Return [X, Y] of the center of cell containing provided text 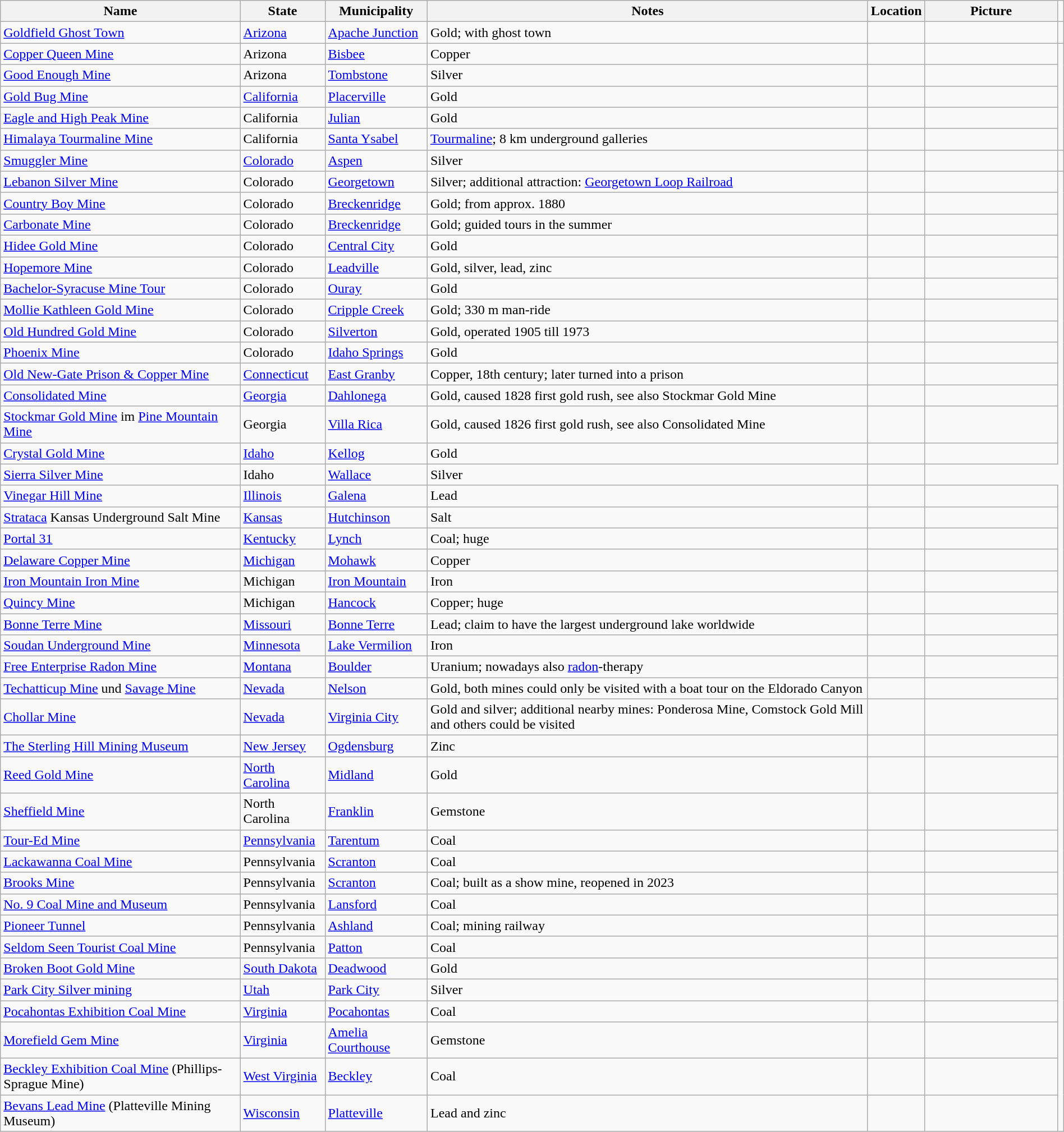
Aspen [376, 160]
Tarentum [376, 840]
Copper, 18th century; later turned into a prison [648, 374]
Wisconsin [283, 1113]
Zinc [648, 746]
Coal; mining railway [648, 926]
Consolidated Mine [120, 395]
Lake Vermilion [376, 646]
Old Hundred Gold Mine [120, 332]
South Dakota [283, 968]
Techatticup Mine und Savage Mine [120, 688]
Soudan Underground Mine [120, 646]
Bonne Terre [376, 624]
Bonne Terre Mine [120, 624]
Copper Queen Mine [120, 54]
Seldom Seen Tourist Coal Mine [120, 947]
Beckley [376, 1077]
Pioneer Tunnel [120, 926]
Idaho Springs [376, 353]
Amelia Courthouse [376, 1040]
Virginia City [376, 717]
Lead [648, 496]
Copper; huge [648, 602]
West Virginia [283, 1077]
Stockmar Gold Mine im Pine Mountain Mine [120, 424]
Morefield Gem Mine [120, 1040]
Tombstone [376, 75]
Free Enterprise Radon Mine [120, 667]
Illinois [283, 496]
Utah [283, 990]
Patton [376, 947]
Broken Boot Gold Mine [120, 968]
Ashland [376, 926]
Bisbee [376, 54]
Apache Junction [376, 33]
Notes [648, 11]
Montana [283, 667]
Hidee Gold Mine [120, 246]
Eagle and High Peak Mine [120, 118]
Phoenix Mine [120, 353]
Location [896, 11]
Central City [376, 246]
Uranium; nowadays also radon-therapy [648, 667]
Silver; additional attraction: Georgetown Loop Railroad [648, 182]
Himalaya Tourmaline Mine [120, 139]
Picture [991, 11]
Gold; from approx. 1880 [648, 203]
Old New-Gate Prison & Copper Mine [120, 374]
Lead; claim to have the largest underground lake worldwide [648, 624]
Wallace [376, 475]
Sheffield Mine [120, 811]
Pocahontas Exhibition Coal Mine [120, 1011]
Villa Rica [376, 424]
No. 9 Coal Mine and Museum [120, 904]
Goldfield Ghost Town [120, 33]
Galena [376, 496]
Hancock [376, 602]
Hutchinson [376, 517]
Iron Mountain [376, 581]
Portal 31 [120, 539]
Missouri [283, 624]
Platteville [376, 1113]
Leadville [376, 268]
Santa Ysabel [376, 139]
Franklin [376, 811]
Lead and zinc [648, 1113]
Gold; guided tours in the summer [648, 224]
Country Boy Mine [120, 203]
Vinegar Hill Mine [120, 496]
Lansford [376, 904]
The Sterling Hill Mining Museum [120, 746]
Kentucky [283, 539]
Smuggler Mine [120, 160]
Boulder [376, 667]
Kansas [283, 517]
Coal; huge [648, 539]
Salt [648, 517]
Connecticut [283, 374]
Silverton [376, 332]
Beckley Exhibition Coal Mine (Phillips-Sprague Mine) [120, 1077]
Bevans Lead Mine (Platteville Mining Museum) [120, 1113]
Gold; with ghost town [648, 33]
Placerville [376, 96]
Minnesota [283, 646]
Sierra Silver Mine [120, 475]
Gold and silver; additional nearby mines: Ponderosa Mine, Comstock Gold Mill and others could be visited [648, 717]
Coal; built as a show mine, reopened in 2023 [648, 883]
Nelson [376, 688]
Strataca Kansas Underground Salt Mine [120, 517]
Brooks Mine [120, 883]
Pocahontas [376, 1011]
State [283, 11]
Georgetown [376, 182]
Gold, both mines could only be visited with a boat tour on the Eldorado Canyon [648, 688]
East Granby [376, 374]
Lebanon Silver Mine [120, 182]
Name [120, 11]
Park City [376, 990]
Hopemore Mine [120, 268]
Delaware Copper Mine [120, 560]
Dahlonega [376, 395]
Mollie Kathleen Gold Mine [120, 310]
Kellog [376, 453]
Julian [376, 118]
Reed Gold Mine [120, 775]
Lynch [376, 539]
Lackawanna Coal Mine [120, 862]
Tour-Ed Mine [120, 840]
Gold, silver, lead, zinc [648, 268]
Mohawk [376, 560]
Gold, operated 1905 till 1973 [648, 332]
Gold Bug Mine [120, 96]
Bachelor-Syracuse Mine Tour [120, 289]
Cripple Creek [376, 310]
Carbonate Mine [120, 224]
Park City Silver mining [120, 990]
Crystal Gold Mine [120, 453]
New Jersey [283, 746]
Gold, caused 1826 first gold rush, see also Consolidated Mine [648, 424]
Tourmaline; 8 km underground galleries [648, 139]
Good Enough Mine [120, 75]
Gold; 330 m man-ride [648, 310]
Midland [376, 775]
Chollar Mine [120, 717]
Quincy Mine [120, 602]
Gold, caused 1828 first gold rush, see also Stockmar Gold Mine [648, 395]
Ouray [376, 289]
Iron Mountain Iron Mine [120, 581]
Deadwood [376, 968]
Ogdensburg [376, 746]
Municipality [376, 11]
